Return the (x, y) coordinate for the center point of the cell that contains the specified text.  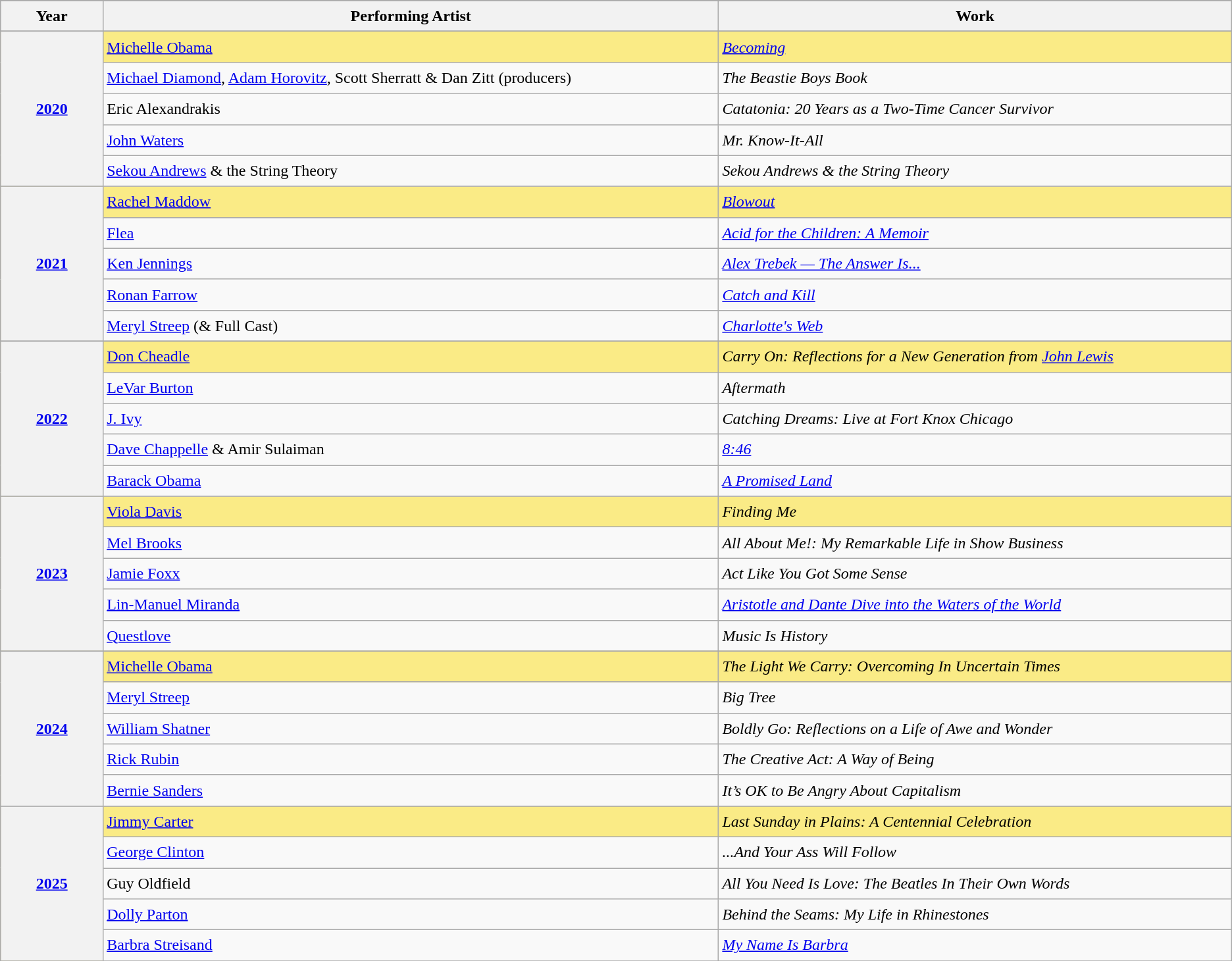
Catching Dreams: Live at Fort Knox Chicago (975, 419)
William Shatner (411, 728)
Music Is History (975, 636)
Catch and Kill (975, 295)
Catatonia: 20 Years as a Two-Time Cancer Survivor (975, 109)
Jamie Foxx (411, 574)
Ronan Farrow (411, 295)
Big Tree (975, 698)
Year (52, 16)
Michael Diamond, Adam Horovitz, Scott Sherratt & Dan Zitt (producers) (411, 78)
Guy Oldfield (411, 883)
LeVar Burton (411, 388)
Flea (411, 233)
2023 (52, 574)
Act Like You Got Some Sense (975, 574)
Work (975, 16)
All About Me!: My Remarkable Life in Show Business (975, 542)
Mr. Know-It-All (975, 140)
George Clinton (411, 852)
Becoming (975, 47)
Carry On: Reflections for a New Generation from John Lewis (975, 357)
The Creative Act: A Way of Being (975, 760)
2025 (52, 883)
Behind the Seams: My Life in Rhinestones (975, 915)
J. Ivy (411, 419)
Boldly Go: Reflections on a Life of Awe and Wonder (975, 728)
All You Need Is Love: The Beatles In Their Own Words (975, 883)
Jimmy Carter (411, 821)
8:46 (975, 450)
2022 (52, 419)
Bernie Sanders (411, 790)
Lin-Manuel Miranda (411, 604)
Finding Me (975, 512)
2020 (52, 109)
It’s OK to Be Angry About Capitalism (975, 790)
Eric Alexandrakis (411, 109)
Meryl Streep (411, 698)
2021 (52, 263)
My Name Is Barbra (975, 945)
Mel Brooks (411, 542)
Alex Trebek — The Answer Is... (975, 263)
Questlove (411, 636)
Performing Artist (411, 16)
Blowout (975, 201)
Viola Davis (411, 512)
Meryl Streep (& Full Cast) (411, 325)
Barbra Streisand (411, 945)
Acid for the Children: A Memoir (975, 233)
2024 (52, 728)
A Promised Land (975, 480)
Aristotle and Dante Dive into the Waters of the World (975, 604)
Charlotte's Web (975, 325)
Rick Rubin (411, 760)
Aftermath (975, 388)
Dave Chappelle & Amir Sulaiman (411, 450)
John Waters (411, 140)
Rachel Maddow (411, 201)
...And Your Ass Will Follow (975, 852)
The Beastie Boys Book (975, 78)
Dolly Parton (411, 915)
Barack Obama (411, 480)
Ken Jennings (411, 263)
Don Cheadle (411, 357)
Last Sunday in Plains: A Centennial Celebration (975, 821)
The Light We Carry: Overcoming In Uncertain Times (975, 666)
